Detect which cell encompasses the target text, then output its [x, y] center coordinate. 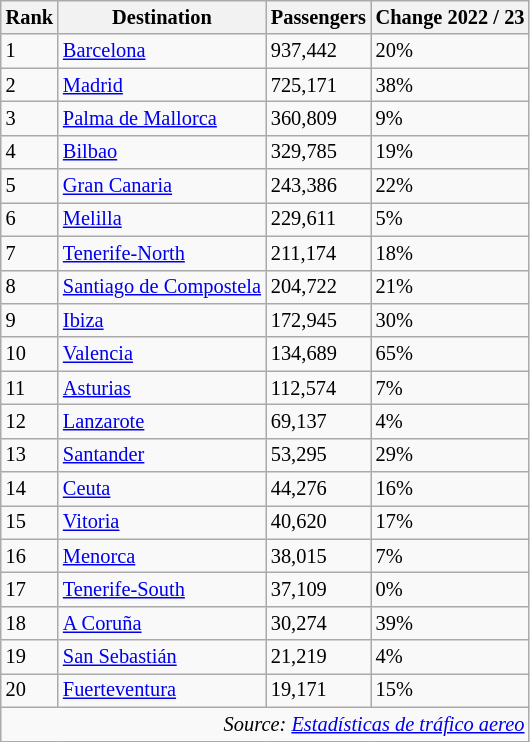
15 [30, 522]
Ibiza [162, 320]
5% [450, 219]
Melilla [162, 219]
3 [30, 118]
Vitoria [162, 522]
18 [30, 623]
Fuerteventura [162, 690]
37,109 [318, 589]
Tenerife-South [162, 589]
38% [450, 85]
21% [450, 287]
112,574 [318, 388]
20 [30, 690]
211,174 [318, 253]
16 [30, 556]
937,442 [318, 51]
Santiago de Compostela [162, 287]
30,274 [318, 623]
9% [450, 118]
1 [30, 51]
4 [30, 152]
360,809 [318, 118]
12 [30, 421]
Ceuta [162, 489]
134,689 [318, 354]
29% [450, 455]
44,276 [318, 489]
Valencia [162, 354]
172,945 [318, 320]
17% [450, 522]
30% [450, 320]
229,611 [318, 219]
2 [30, 85]
53,295 [318, 455]
A Coruña [162, 623]
65% [450, 354]
16% [450, 489]
243,386 [318, 186]
21,219 [318, 657]
17 [30, 589]
Asturias [162, 388]
Lanzarote [162, 421]
Passengers [318, 17]
19 [30, 657]
Gran Canaria [162, 186]
725,171 [318, 85]
22% [450, 186]
20% [450, 51]
39% [450, 623]
19% [450, 152]
Menorca [162, 556]
Rank [30, 17]
14 [30, 489]
11 [30, 388]
204,722 [318, 287]
Bilbao [162, 152]
Palma de Mallorca [162, 118]
10 [30, 354]
6 [30, 219]
Source: Estadísticas de tráfico aereo [266, 724]
19,171 [318, 690]
7 [30, 253]
Destination [162, 17]
15% [450, 690]
Change 2022 / 23 [450, 17]
38,015 [318, 556]
40,620 [318, 522]
Barcelona [162, 51]
Tenerife-North [162, 253]
Madrid [162, 85]
Santander [162, 455]
0% [450, 589]
13 [30, 455]
329,785 [318, 152]
18% [450, 253]
5 [30, 186]
8 [30, 287]
San Sebastián [162, 657]
69,137 [318, 421]
9 [30, 320]
